Return [X, Y] of the center of cell containing provided text 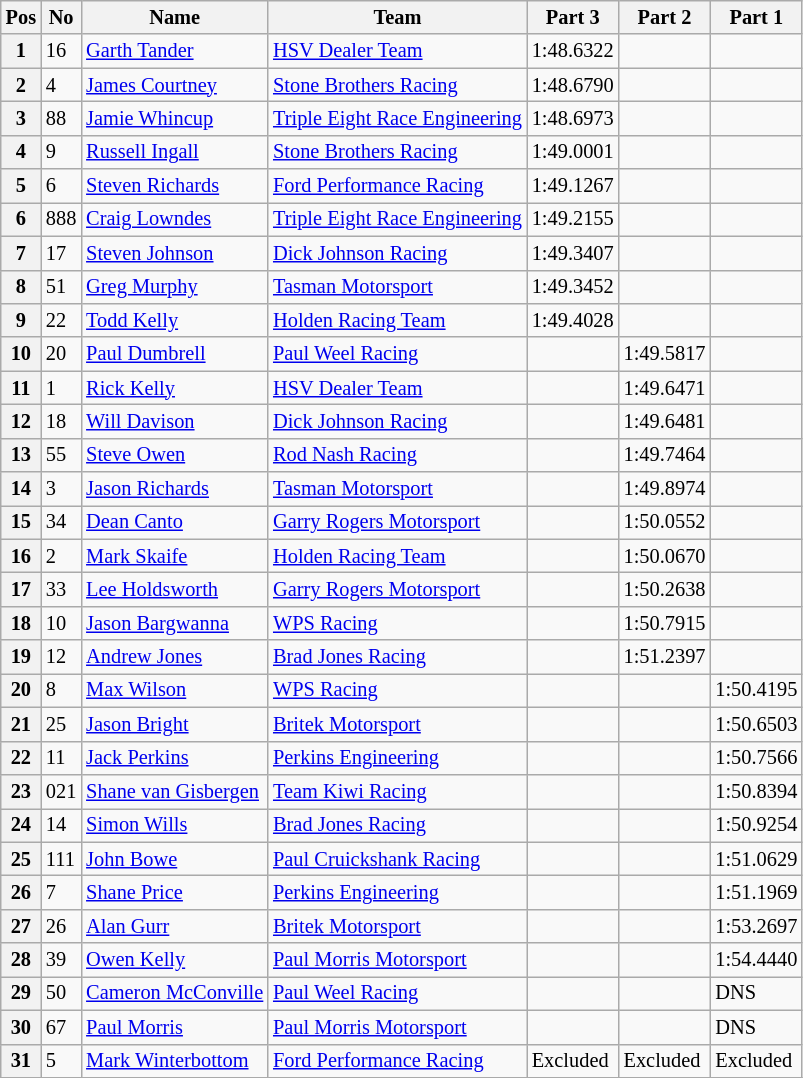
111 [61, 859]
Steven Johnson [174, 253]
Paul Morris [174, 1027]
Rod Nash Racing [398, 455]
John Bowe [174, 859]
Shane van Gisbergen [174, 791]
21 [21, 724]
Dean Canto [174, 522]
Russell Ingall [174, 152]
1:54.4440 [756, 960]
Rick Kelly [174, 388]
Paul Cruickshank Racing [398, 859]
1:51.0629 [756, 859]
15 [21, 522]
1:48.6790 [573, 85]
31 [21, 1061]
88 [61, 118]
51 [61, 287]
1:49.6481 [665, 421]
55 [61, 455]
1:49.1267 [573, 186]
1:50.9254 [756, 825]
Steven Richards [174, 186]
1:49.8974 [665, 489]
Shane Price [174, 892]
Name [174, 17]
Steve Owen [174, 455]
Paul Dumbrell [174, 354]
Max Wilson [174, 690]
1:48.6973 [573, 118]
1:49.6471 [665, 388]
Garth Tander [174, 51]
1:49.3452 [573, 287]
Jason Bargwanna [174, 623]
Team Kiwi Racing [398, 791]
Mark Winterbottom [174, 1061]
67 [61, 1027]
1:49.3407 [573, 253]
24 [21, 825]
Jason Richards [174, 489]
Part 1 [756, 17]
1:50.0670 [665, 556]
19 [21, 657]
Greg Murphy [174, 287]
50 [61, 993]
1:49.7464 [665, 455]
39 [61, 960]
Pos [21, 17]
1:50.8394 [756, 791]
Part 3 [573, 17]
Jason Bright [174, 724]
Owen Kelly [174, 960]
Team [398, 17]
Alan Gurr [174, 926]
27 [21, 926]
29 [21, 993]
1:50.7915 [665, 623]
Will Davison [174, 421]
1:50.6503 [756, 724]
1:49.5817 [665, 354]
1:49.4028 [573, 320]
1:50.7566 [756, 758]
1:49.2155 [573, 219]
Part 2 [665, 17]
34 [61, 522]
Jack Perkins [174, 758]
1:50.2638 [665, 589]
Simon Wills [174, 825]
No [61, 17]
Jamie Whincup [174, 118]
28 [21, 960]
13 [21, 455]
Mark Skaife [174, 556]
Cameron McConville [174, 993]
Lee Holdsworth [174, 589]
Andrew Jones [174, 657]
1:53.2697 [756, 926]
Craig Lowndes [174, 219]
1:51.1969 [756, 892]
1:50.4195 [756, 690]
James Courtney [174, 85]
30 [21, 1027]
888 [61, 219]
23 [21, 791]
Todd Kelly [174, 320]
1:49.0001 [573, 152]
1:51.2397 [665, 657]
33 [61, 589]
021 [61, 791]
1:50.0552 [665, 522]
1:48.6322 [573, 51]
